Return the (X, Y) coordinate for the center point of the cell that contains the specified text.  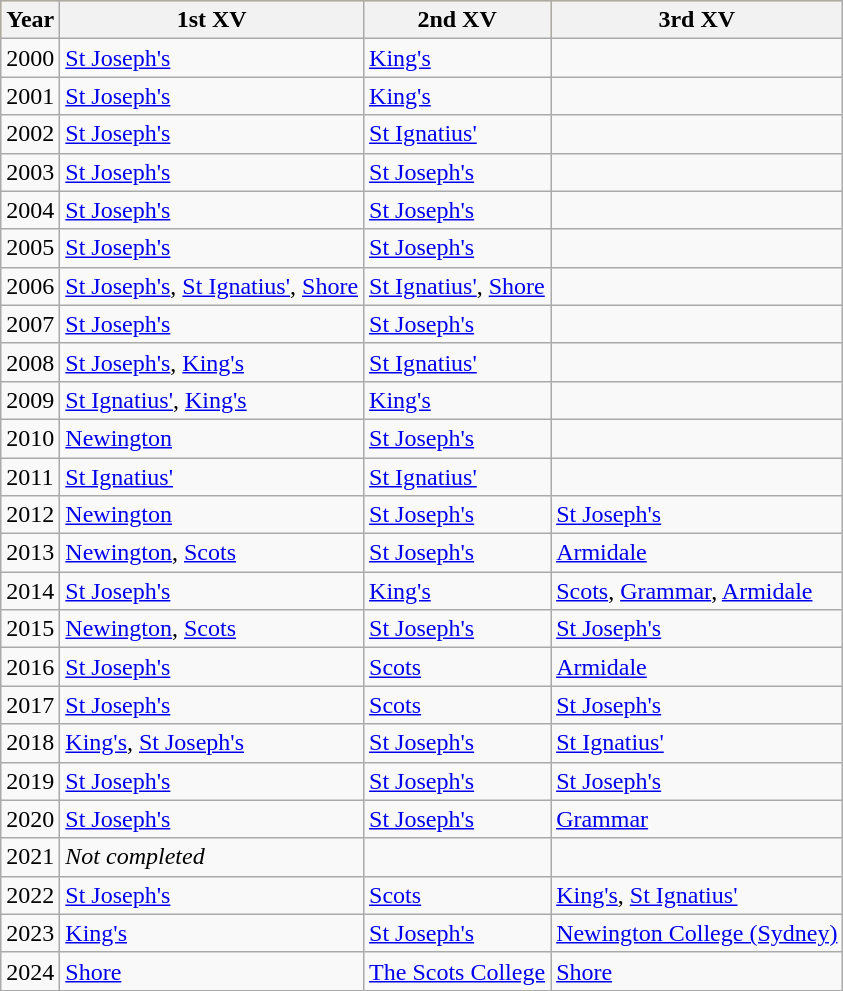
2018 (30, 743)
King's, St Joseph's (212, 743)
The Scots College (458, 971)
St Joseph's, St Ignatius', Shore (212, 286)
2007 (30, 324)
2023 (30, 933)
2012 (30, 515)
2001 (30, 96)
2019 (30, 781)
King's, St Ignatius' (697, 895)
2006 (30, 286)
3rd XV (697, 20)
2015 (30, 629)
2004 (30, 210)
St Ignatius', Shore (458, 286)
2024 (30, 971)
2020 (30, 819)
Not completed (212, 857)
2008 (30, 362)
2005 (30, 248)
2009 (30, 400)
2003 (30, 172)
2nd XV (458, 20)
2002 (30, 134)
Newington College (Sydney) (697, 933)
2011 (30, 477)
Scots, Grammar, Armidale (697, 591)
2000 (30, 58)
2021 (30, 857)
2010 (30, 438)
Grammar (697, 819)
St Ignatius', King's (212, 400)
2016 (30, 667)
2013 (30, 553)
St Joseph's, King's (212, 362)
1st XV (212, 20)
2022 (30, 895)
2017 (30, 705)
2014 (30, 591)
Year (30, 20)
